Return the (X, Y) coordinate for the center point of the cell that contains the specified text.  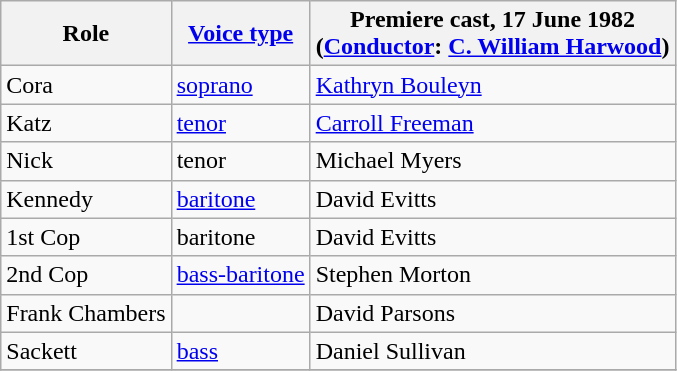
Premiere cast, 17 June 1982(Conductor: C. William Harwood) (492, 34)
bass (240, 351)
Frank Chambers (86, 313)
bass-baritone (240, 275)
Daniel Sullivan (492, 351)
Nick (86, 161)
Voice type (240, 34)
Role (86, 34)
2nd Cop (86, 275)
Katz (86, 123)
1st Cop (86, 237)
Carroll Freeman (492, 123)
Kathryn Bouleyn (492, 85)
David Parsons (492, 313)
Cora (86, 85)
Stephen Morton (492, 275)
Michael Myers (492, 161)
Kennedy (86, 199)
Sackett (86, 351)
soprano (240, 85)
